Provide the [x, y] coordinate of the cell's center where the given text is located.  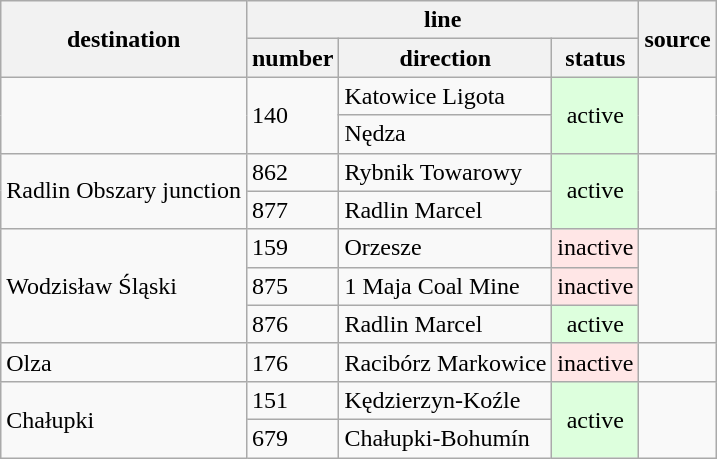
140 [292, 115]
Rybnik Towarowy [446, 172]
Kędzierzyn-Koźle [446, 400]
Radlin Obszary junction [124, 191]
destination [124, 39]
159 [292, 248]
source [678, 39]
862 [292, 172]
876 [292, 324]
877 [292, 210]
direction [446, 58]
status [596, 58]
Katowice Ligota [446, 96]
Orzesze [446, 248]
Chałupki-Bohumín [446, 438]
Olza [124, 362]
679 [292, 438]
number [292, 58]
Racibórz Markowice [446, 362]
Wodzisław Śląski [124, 286]
176 [292, 362]
1 Maja Coal Mine [446, 286]
line [442, 20]
151 [292, 400]
Chałupki [124, 419]
875 [292, 286]
Nędza [446, 134]
